Capture the cell that displays the provided text and extract its (x, y) central coordinate. 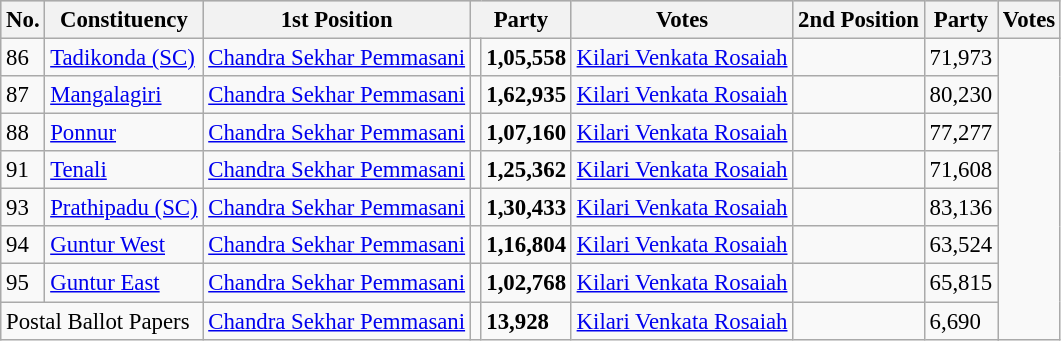
1,62,935 (526, 95)
6,690 (960, 321)
2nd Position (859, 20)
94 (23, 245)
88 (23, 133)
71,608 (960, 170)
93 (23, 208)
No. (23, 20)
65,815 (960, 283)
86 (23, 58)
1st Position (336, 20)
Guntur East (124, 283)
83,136 (960, 208)
Prathipadu (SC) (124, 208)
1,16,804 (526, 245)
Guntur West (124, 245)
71,973 (960, 58)
63,524 (960, 245)
13,928 (526, 321)
77,277 (960, 133)
Mangalagiri (124, 95)
1,30,433 (526, 208)
1,05,558 (526, 58)
80,230 (960, 95)
Tenali (124, 170)
1,07,160 (526, 133)
91 (23, 170)
1,25,362 (526, 170)
87 (23, 95)
95 (23, 283)
Postal Ballot Papers (102, 321)
1,02,768 (526, 283)
Tadikonda (SC) (124, 58)
Ponnur (124, 133)
Constituency (124, 20)
